Provide the [x, y] coordinate of the cell's center where the given text is located.  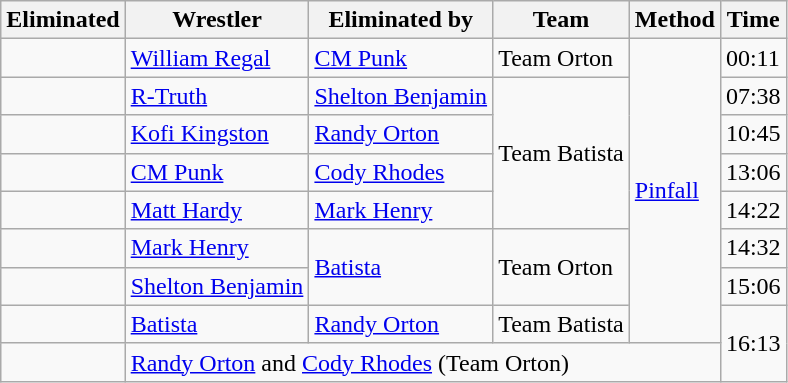
07:38 [753, 96]
Team [562, 20]
Cody Rhodes [401, 172]
William Regal [217, 58]
Method [674, 20]
Matt Hardy [217, 210]
00:11 [753, 58]
14:32 [753, 248]
Time [753, 20]
14:22 [753, 210]
R-Truth [217, 96]
Pinfall [674, 191]
Eliminated by [401, 20]
15:06 [753, 286]
10:45 [753, 134]
Eliminated [63, 20]
13:06 [753, 172]
Wrestler [217, 20]
Randy Orton and Cody Rhodes (Team Orton) [422, 362]
16:13 [753, 343]
Kofi Kingston [217, 134]
